Provide the (X, Y) coordinate of the cell's center where the given text is located.  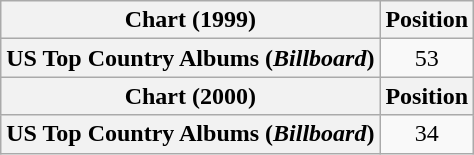
53 (427, 58)
34 (427, 134)
Chart (2000) (190, 96)
Chart (1999) (190, 20)
